Extract the (X, Y) coordinate from the center of the cell holding the provided text.  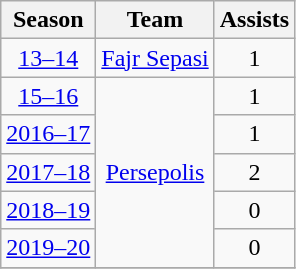
13–14 (48, 58)
15–16 (48, 96)
Season (48, 20)
2019–20 (48, 248)
2018–19 (48, 210)
2016–17 (48, 134)
Team (155, 20)
2017–18 (48, 172)
Persepolis (155, 172)
2 (254, 172)
Assists (254, 20)
Fajr Sepasi (155, 58)
